Return [X, Y] of the center of cell containing provided text 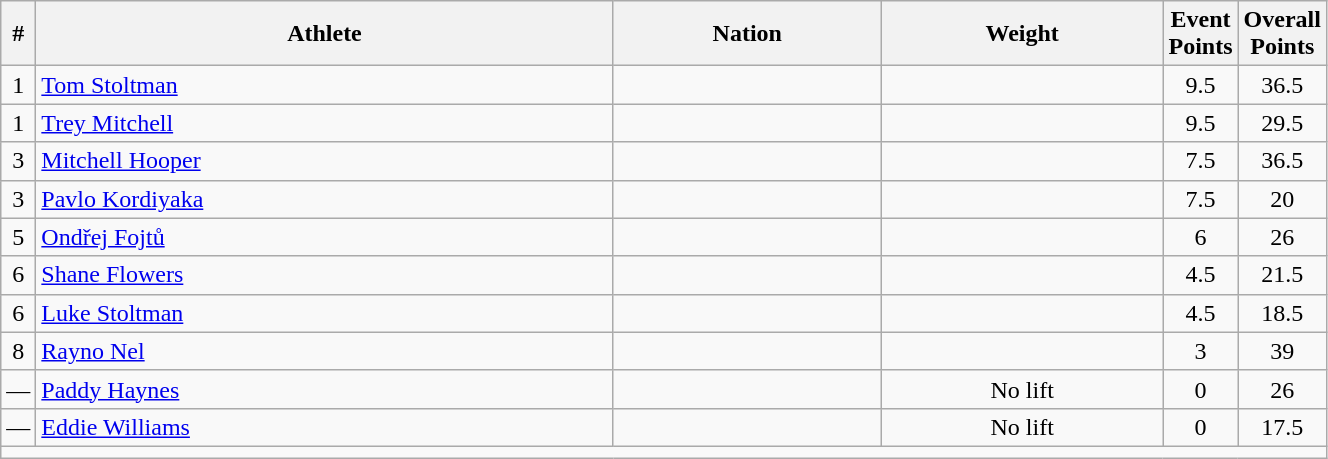
Event Points [1200, 34]
Mitchell Hooper [324, 161]
# [18, 34]
21.5 [1282, 275]
Weight [1022, 34]
17.5 [1282, 427]
Tom Stoltman [324, 85]
Nation [747, 34]
39 [1282, 351]
8 [18, 351]
Trey Mitchell [324, 123]
Rayno Nel [324, 351]
Luke Stoltman [324, 313]
29.5 [1282, 123]
Paddy Haynes [324, 389]
Shane Flowers [324, 275]
Overall Points [1282, 34]
5 [18, 237]
Eddie Williams [324, 427]
18.5 [1282, 313]
Athlete [324, 34]
20 [1282, 199]
Pavlo Kordiyaka [324, 199]
Ondřej Fojtů [324, 237]
